Determine the (X, Y) coordinate at the center of the cell enclosing the given text.  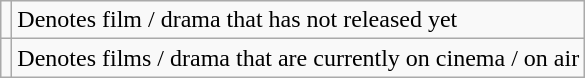
Denotes film / drama that has not released yet (298, 20)
Denotes films / drama that are currently on cinema / on air (298, 58)
